Identify which cell holds the provided text, then report its [X, Y] central coordinate. 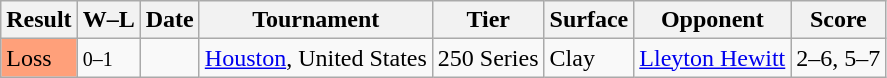
Opponent [712, 20]
Result [39, 20]
2–6, 5–7 [838, 58]
W–L [108, 20]
Tournament [316, 20]
Clay [589, 58]
Houston, United States [316, 58]
Score [838, 20]
Date [170, 20]
Lleyton Hewitt [712, 58]
Tier [488, 20]
Surface [589, 20]
250 Series [488, 58]
Loss [39, 58]
0–1 [108, 58]
